Find where the given text appears and provide that cell's center as (x, y) coordinate. 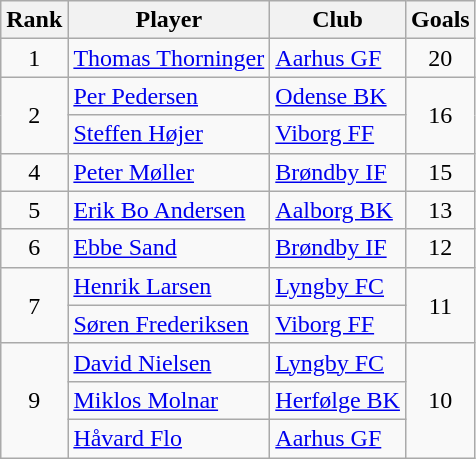
Player (169, 20)
David Nielsen (169, 362)
Herfølge BK (338, 400)
Club (338, 20)
Ebbe Sand (169, 248)
10 (440, 400)
Erik Bo Andersen (169, 210)
9 (34, 400)
Steffen Højer (169, 134)
12 (440, 248)
Odense BK (338, 96)
2 (34, 115)
16 (440, 115)
Miklos Molnar (169, 400)
7 (34, 305)
Søren Frederiksen (169, 324)
20 (440, 58)
13 (440, 210)
4 (34, 172)
Goals (440, 20)
Per Pedersen (169, 96)
6 (34, 248)
Aalborg BK (338, 210)
5 (34, 210)
Henrik Larsen (169, 286)
11 (440, 305)
Rank (34, 20)
Peter Møller (169, 172)
1 (34, 58)
Håvard Flo (169, 438)
Thomas Thorninger (169, 58)
15 (440, 172)
